Determine the (x, y) coordinate at the center of the cell enclosing the given text.  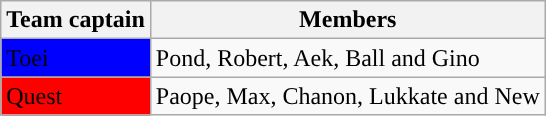
Pond, Robert, Aek, Ball and Gino (348, 58)
Toei (76, 58)
Quest (76, 96)
Team captain (76, 20)
Paope, Max, Chanon, Lukkate and New (348, 96)
Members (348, 20)
